Provide the (X, Y) coordinate of the cell's center where the given text is located.  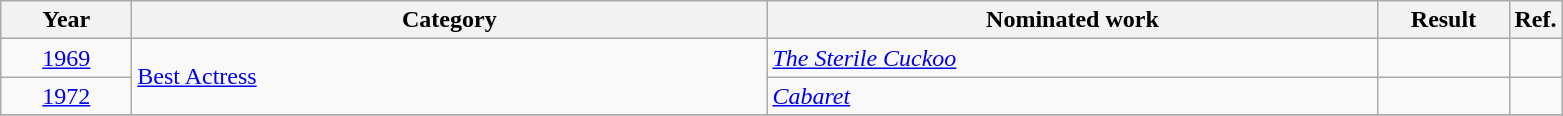
Best Actress (450, 77)
The Sterile Cuckoo (1072, 58)
Nominated work (1072, 20)
Ref. (1536, 20)
1969 (66, 58)
Year (66, 20)
1972 (66, 96)
Category (450, 20)
Cabaret (1072, 96)
Result (1444, 20)
